Output the (x, y) coordinate of the center of the cell containing the given text.  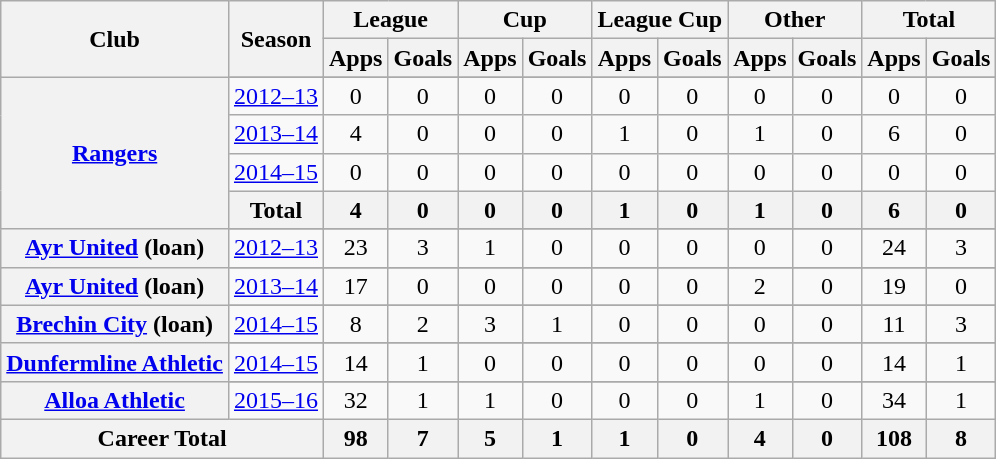
34 (894, 400)
Season (276, 39)
Alloa Athletic (115, 400)
11 (894, 324)
Other (795, 20)
23 (356, 248)
Brechin City (loan) (115, 324)
17 (356, 286)
98 (356, 438)
5 (490, 438)
Dunfermline Athletic (115, 362)
League (391, 20)
24 (894, 248)
7 (423, 438)
League Cup (660, 20)
Rangers (115, 153)
Cup (525, 20)
2015–16 (276, 400)
Club (115, 39)
108 (894, 438)
32 (356, 400)
19 (894, 286)
Career Total (162, 438)
